Extract the [X, Y] coordinate from the center of the cell holding the provided text.  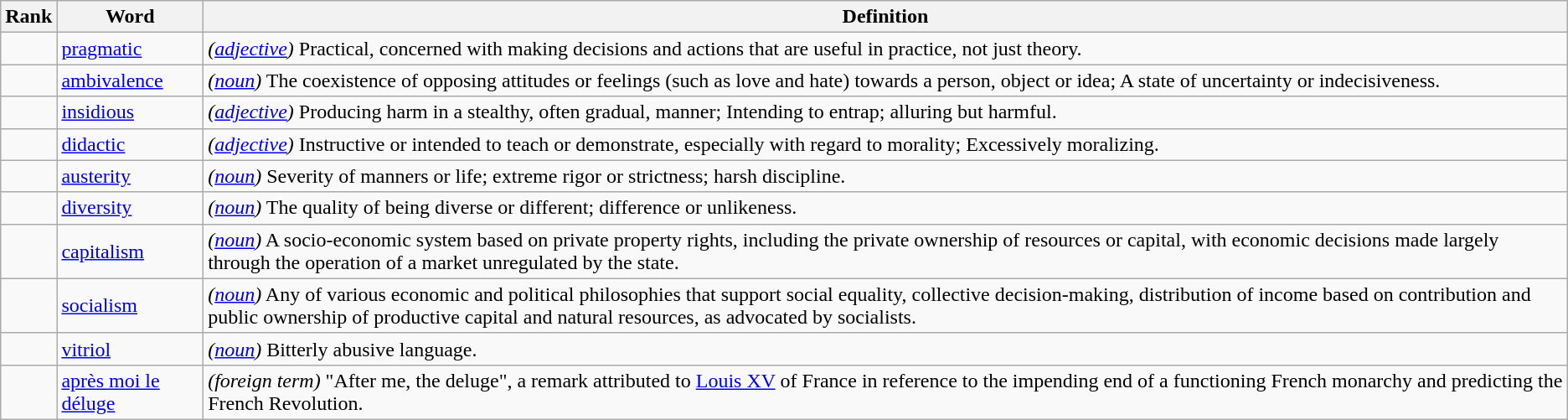
diversity [131, 208]
austerity [131, 176]
Word [131, 17]
(adjective) Instructive or intended to teach or demonstrate, especially with regard to morality; Excessively moralizing. [886, 144]
ambivalence [131, 80]
(adjective) Practical, concerned with making decisions and actions that are useful in practice, not just theory. [886, 49]
(noun) Bitterly abusive language. [886, 349]
pragmatic [131, 49]
Rank [28, 17]
(adjective) Producing harm in a stealthy, often gradual, manner; Intending to entrap; alluring but harmful. [886, 112]
insidious [131, 112]
(noun) Severity of manners or life; extreme rigor or strictness; harsh discipline. [886, 176]
après moi le déluge [131, 392]
capitalism [131, 251]
didactic [131, 144]
socialism [131, 305]
Definition [886, 17]
(noun) The quality of being diverse or different; difference or unlikeness. [886, 208]
vitriol [131, 349]
